Provide the (x, y) coordinate of the cell's center where the given text is located.  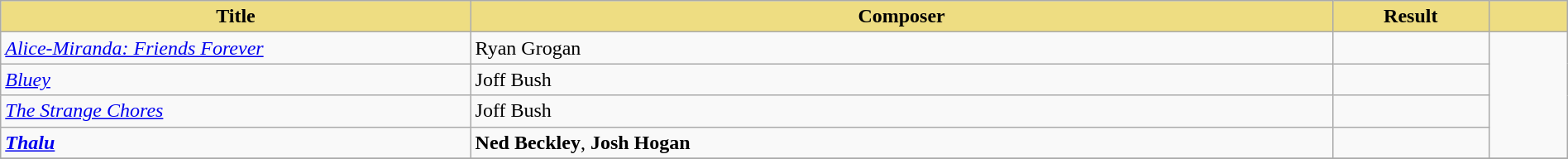
Alice-Miranda: Friends Forever (236, 48)
Bluey (236, 79)
Ryan Grogan (901, 48)
Thalu (236, 142)
Title (236, 17)
Ned Beckley, Josh Hogan (901, 142)
Composer (901, 17)
Result (1411, 17)
The Strange Chores (236, 111)
